Capture the cell that displays the provided text and extract its [X, Y] central coordinate. 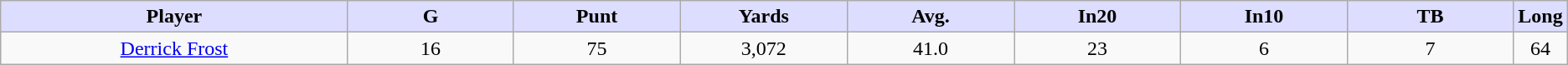
Avg. [931, 17]
7 [1430, 48]
Yards [764, 17]
G [431, 17]
6 [1265, 48]
75 [596, 48]
Punt [596, 17]
23 [1097, 48]
16 [431, 48]
Derrick Frost [174, 48]
In10 [1265, 17]
In20 [1097, 17]
TB [1430, 17]
Player [174, 17]
41.0 [931, 48]
3,072 [764, 48]
64 [1540, 48]
Long [1540, 17]
